Pinpoint the cell where the given text exists, returning its (x, y) midpoint coordinate. 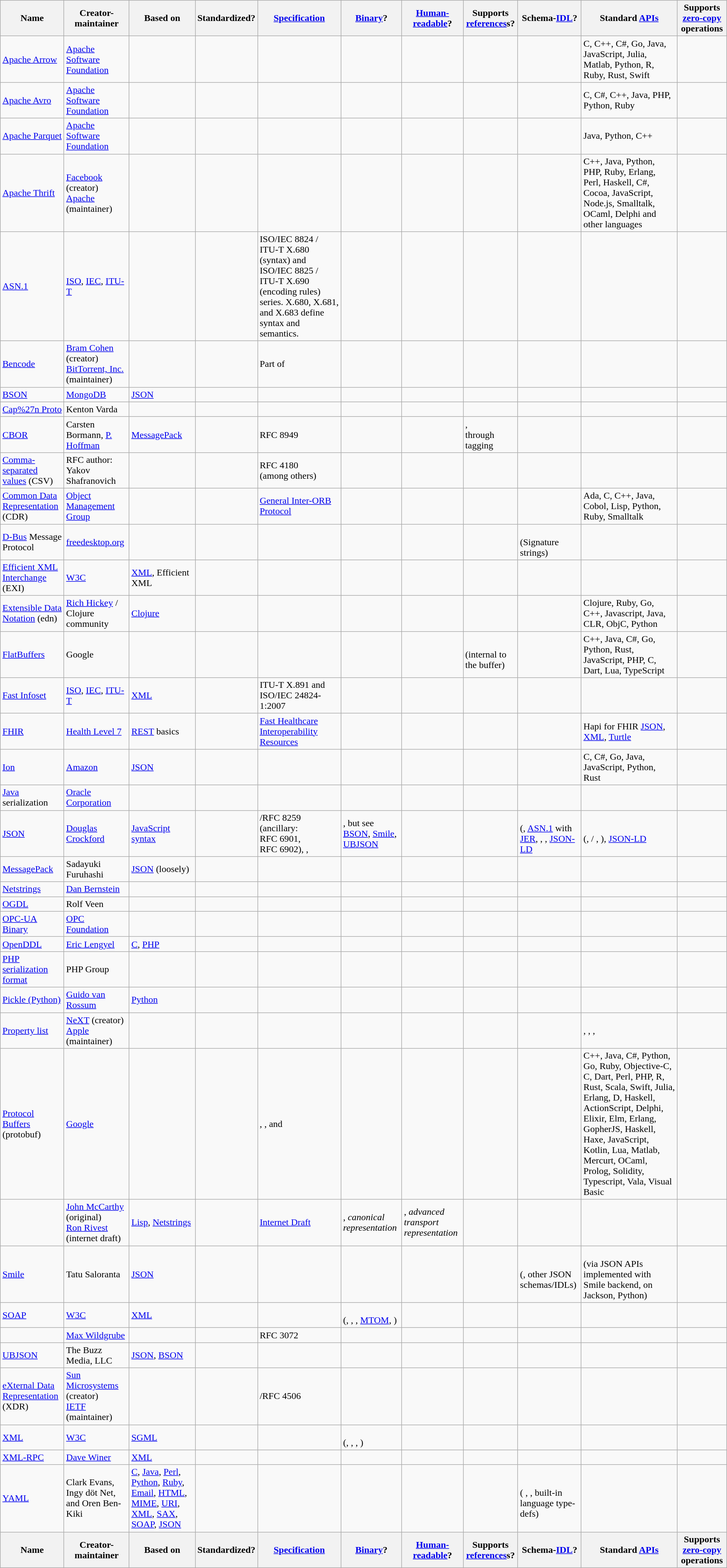
Apache Parquet (32, 136)
, canonical representation (371, 1223)
Java serialization (32, 797)
General Inter-ORB Protocol (299, 506)
Bencode (32, 364)
Dan Bernstein (97, 889)
C, Java, Perl, Python, Ruby, Email, HTML, MIME, URI, XML, SAX, SOAP, JSON (162, 1498)
Max Wildgrube (97, 1335)
, advanced transport representation (433, 1223)
Java, Python, C++ (629, 136)
Protocol Buffers (protobuf) (32, 1124)
Common Data Representation (CDR) (32, 506)
(, ASN.1 with JER, , , JSON-LD (549, 833)
Dave Winer (97, 1457)
, , and (299, 1124)
The Buzz Media, LLC (97, 1355)
Apache Avro (32, 100)
Apache Thrift (32, 193)
Sadayuki Furuhashi (97, 869)
Extensible Data Notation (edn) (32, 614)
Kenton Varda (97, 409)
Efficient XML Interchange (EXI) (32, 578)
Bram Cohen (creator)BitTorrent, Inc. (maintainer) (97, 364)
JSON (loosely) (162, 869)
eXternal Data Representation (XDR) (32, 1396)
C, C#, C++, Java, PHP, Python, Ruby (629, 100)
FHIR (32, 731)
freedesktop.org (97, 542)
, but see BSON, Smile, UBJSON (371, 833)
Sun Microsystems (creator)IETF (maintainer) (97, 1396)
(Signature strings) (549, 542)
/RFC 8259(ancillary:RFC 6901,RFC 6902), , (299, 833)
MongoDB (97, 394)
RFC author:Yakov Shafranovich (97, 470)
ASN.1 (32, 286)
PHP Group (97, 969)
Ion (32, 767)
Clojure, Ruby, Go, C++, Javascript, Java, CLR, ObjC, Python (629, 614)
ISO/IEC 8824 / ITU-T X.680 (syntax) and ISO/IEC 8825 / ITU-T X.690 (encoding rules) series. X.680, X.681, and X.683 define syntax and semantics. (299, 286)
Object Management Group (97, 506)
NeXT (creator)Apple (maintainer) (97, 1031)
Rich Hickey / Clojure community (97, 614)
Fast Healthcare Interoperability Resources (299, 731)
C++, Java, Python, PHP, Ruby, Erlang, Perl, Haskell, C#, Cocoa, JavaScript, Node.js, Smalltalk, OCaml, Delphi and other languages (629, 193)
Facebook (creator)Apache (maintainer) (97, 193)
Clojure (162, 614)
( , , built-in language type-defs) (549, 1498)
FlatBuffers (32, 654)
UBJSON (32, 1355)
Clark Evans,Ingy döt Net,and Oren Ben-Kiki (97, 1498)
Eric Lengyel (97, 944)
Rolf Veen (97, 904)
Guido van Rossum (97, 999)
OPC Foundation (97, 924)
Hapi for FHIR JSON, XML, Turtle (629, 731)
Lisp, Netstrings (162, 1223)
XML-RPC (32, 1457)
C, C++, C#, Go, Java, JavaScript, Julia, Matlab, Python, R, Ruby, Rust, Swift (629, 59)
Property list (32, 1031)
JSON, BSON (162, 1355)
Pickle (Python) (32, 999)
C, PHP (162, 944)
RFC 8949 (299, 434)
REST basics (162, 731)
Part of (299, 364)
Apache Arrow (32, 59)
BSON (32, 394)
C++, Java, C#, Go, Python, Rust, JavaScript, PHP, C, Dart, Lua, TypeScript (629, 654)
(, / , ), JSON-LD (629, 833)
Carsten Bormann, P. Hoffman (97, 434)
ITU-T X.891 and ISO/IEC 24824-1:2007 (299, 696)
PHP serialization format (32, 969)
Tatu Saloranta (97, 1274)
OpenDDL (32, 944)
Douglas Crockford (97, 833)
(internal to the buffer) (491, 654)
SOAP (32, 1315)
YAML (32, 1498)
/RFC 4506 (299, 1396)
John McCarthy (original)Ron Rivest (internet draft) (97, 1223)
C, C#, Go, Java, JavaScript, Python, Rust (629, 767)
Comma-separated values (CSV) (32, 470)
RFC 3072 (299, 1335)
CBOR (32, 434)
Ada, C, C++, Java, Cobol, Lisp, Python, Ruby, Smalltalk (629, 506)
Smile (32, 1274)
Internet Draft (299, 1223)
Oracle Corporation (97, 797)
(, , , ) (371, 1437)
Python (162, 999)
(, , , MTOM, ) (371, 1315)
OGDL (32, 904)
OPC-UA Binary (32, 924)
RFC 4180(among others) (299, 470)
Fast Infoset (32, 696)
JavaScript syntax (162, 833)
D-Bus Message Protocol (32, 542)
Cap%27n Proto (32, 409)
Amazon (97, 767)
, through tagging (491, 434)
(, other JSON schemas/IDLs) (549, 1274)
(via JSON APIs implemented with Smile backend, on Jackson, Python) (629, 1274)
Netstrings (32, 889)
, , , (629, 1031)
SGML (162, 1437)
Health Level 7 (97, 731)
XML, Efficient XML (162, 578)
